Scan for the cell matching the given text and deliver its (x, y) coordinate at center. 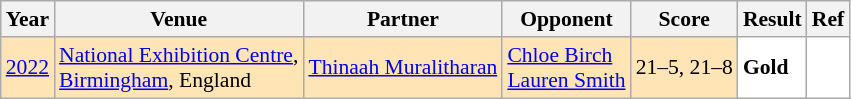
2022 (28, 68)
Thinaah Muralitharan (402, 68)
21–5, 21–8 (684, 68)
Gold (772, 68)
Ref (828, 19)
Score (684, 19)
Chloe Birch Lauren Smith (566, 68)
Year (28, 19)
National Exhibition Centre,Birmingham, England (178, 68)
Result (772, 19)
Partner (402, 19)
Opponent (566, 19)
Venue (178, 19)
